Scan for the cell matching the given text and deliver its [x, y] coordinate at center. 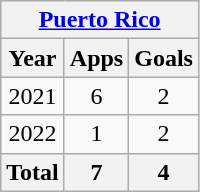
2021 [33, 96]
1 [96, 134]
2022 [33, 134]
Goals [164, 58]
4 [164, 172]
6 [96, 96]
7 [96, 172]
Apps [96, 58]
Puerto Rico [100, 20]
Year [33, 58]
Total [33, 172]
